Determine the (x, y) coordinate at the center of the cell enclosing the given text.  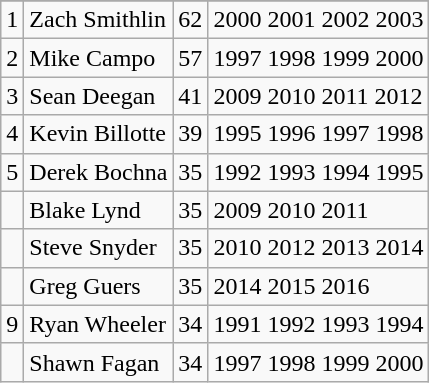
1992 1993 1994 1995 (318, 172)
Sean Deegan (98, 96)
3 (12, 96)
Zach Smithlin (98, 20)
2 (12, 58)
57 (190, 58)
Shawn Fagan (98, 362)
2000 2001 2002 2003 (318, 20)
2009 2010 2011 2012 (318, 96)
4 (12, 134)
5 (12, 172)
Greg Guers (98, 286)
Steve Snyder (98, 248)
41 (190, 96)
1991 1992 1993 1994 (318, 324)
2010 2012 2013 2014 (318, 248)
2009 2010 2011 (318, 210)
62 (190, 20)
Kevin Billotte (98, 134)
Blake Lynd (98, 210)
1995 1996 1997 1998 (318, 134)
2014 2015 2016 (318, 286)
Mike Campo (98, 58)
1 (12, 20)
9 (12, 324)
Ryan Wheeler (98, 324)
Derek Bochna (98, 172)
39 (190, 134)
